Pinpoint the cell where the given text exists, returning its [X, Y] midpoint coordinate. 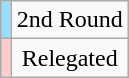
2nd Round [70, 20]
Relegated [70, 58]
